Output the [X, Y] coordinate of the center of the cell containing the given text.  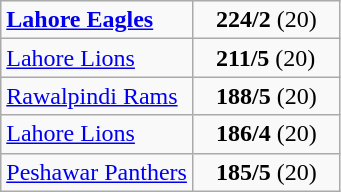
Rawalpindi Rams [97, 96]
188/5 (20) [266, 96]
185/5 (20) [266, 172]
Lahore Eagles [97, 20]
211/5 (20) [266, 58]
Peshawar Panthers [97, 172]
186/4 (20) [266, 134]
224/2 (20) [266, 20]
